Extract the (x, y) coordinate from the center of the cell holding the provided text.  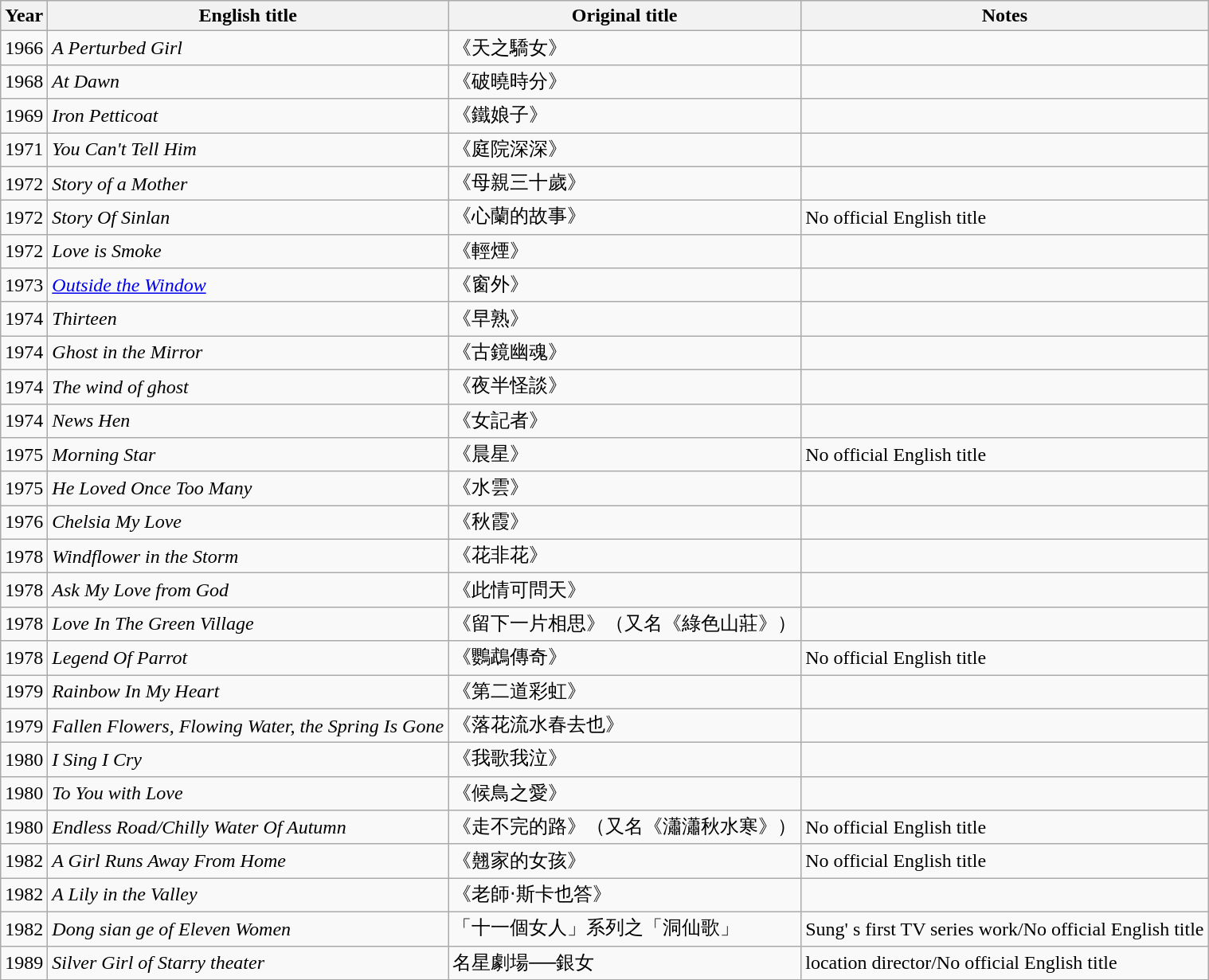
《花非花》 (624, 556)
《翹家的女孩》 (624, 861)
1989 (24, 963)
《老師‧斯卡也答》 (624, 895)
1966 (24, 48)
Notes (1005, 16)
《女記者》 (624, 420)
Rainbow In My Heart (248, 693)
To You with Love (248, 793)
《秋霞》 (624, 522)
Story of a Mother (248, 183)
I Sing I Cry (248, 759)
Love In The Green Village (248, 624)
Iron Petticoat (248, 116)
《庭院深深》 (624, 150)
《早熟》 (624, 318)
English title (248, 16)
Love is Smoke (248, 252)
Original title (624, 16)
Year (24, 16)
News Hen (248, 420)
Ghost in the Mirror (248, 353)
《走不完的路》（又名《瀟瀟秋水寒》） (624, 828)
A Lily in the Valley (248, 895)
《留下一片相思》（又名《綠色山莊》） (624, 624)
Sung' s first TV series work/No official English title (1005, 928)
《我歌我泣》 (624, 759)
1971 (24, 150)
A Perturbed Girl (248, 48)
《第二道彩虹》 (624, 693)
《落花流水春去也》 (624, 726)
The wind of ghost (248, 387)
《候鳥之愛》 (624, 793)
Fallen Flowers, Flowing Water, the Spring Is Gone (248, 726)
《夜半怪談》 (624, 387)
Outside the Window (248, 285)
At Dawn (248, 81)
A Girl Runs Away From Home (248, 861)
Ask My Love from God (248, 591)
1976 (24, 522)
《鸚鵡傳奇》 (624, 658)
Morning Star (248, 455)
Story Of Sinlan (248, 218)
《古鏡幽魂》 (624, 353)
Endless Road/Chilly Water Of Autumn (248, 828)
Chelsia My Love (248, 522)
Silver Girl of Starry theater (248, 963)
Legend Of Parrot (248, 658)
《晨星》 (624, 455)
1973 (24, 285)
location director/No official English title (1005, 963)
Dong sian ge of Eleven Women (248, 928)
「十一個女人」系列之「洞仙歌」 (624, 928)
Windflower in the Storm (248, 556)
《天之驕女》 (624, 48)
1969 (24, 116)
《破曉時分》 (624, 81)
1968 (24, 81)
《母親三十歲》 (624, 183)
名星劇場──銀女 (624, 963)
《窗外》 (624, 285)
Thirteen (248, 318)
He Loved Once Too Many (248, 489)
《鐵娘子》 (624, 116)
《此情可問天》 (624, 591)
《心蘭的故事》 (624, 218)
《輕煙》 (624, 252)
You Can't Tell Him (248, 150)
《水雲》 (624, 489)
